Search for the cell housing the specified text and yield its (x, y) center coordinate. 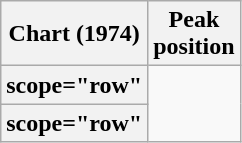
Peakposition (194, 34)
Chart (1974) (74, 34)
